Output the (x, y) coordinate of the center of the cell containing the given text.  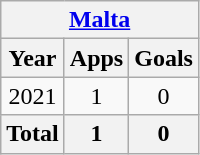
Total (33, 134)
Goals (164, 58)
Year (33, 58)
2021 (33, 96)
Apps (96, 58)
Malta (100, 20)
